Pinpoint the cell where the given text exists, returning its (X, Y) midpoint coordinate. 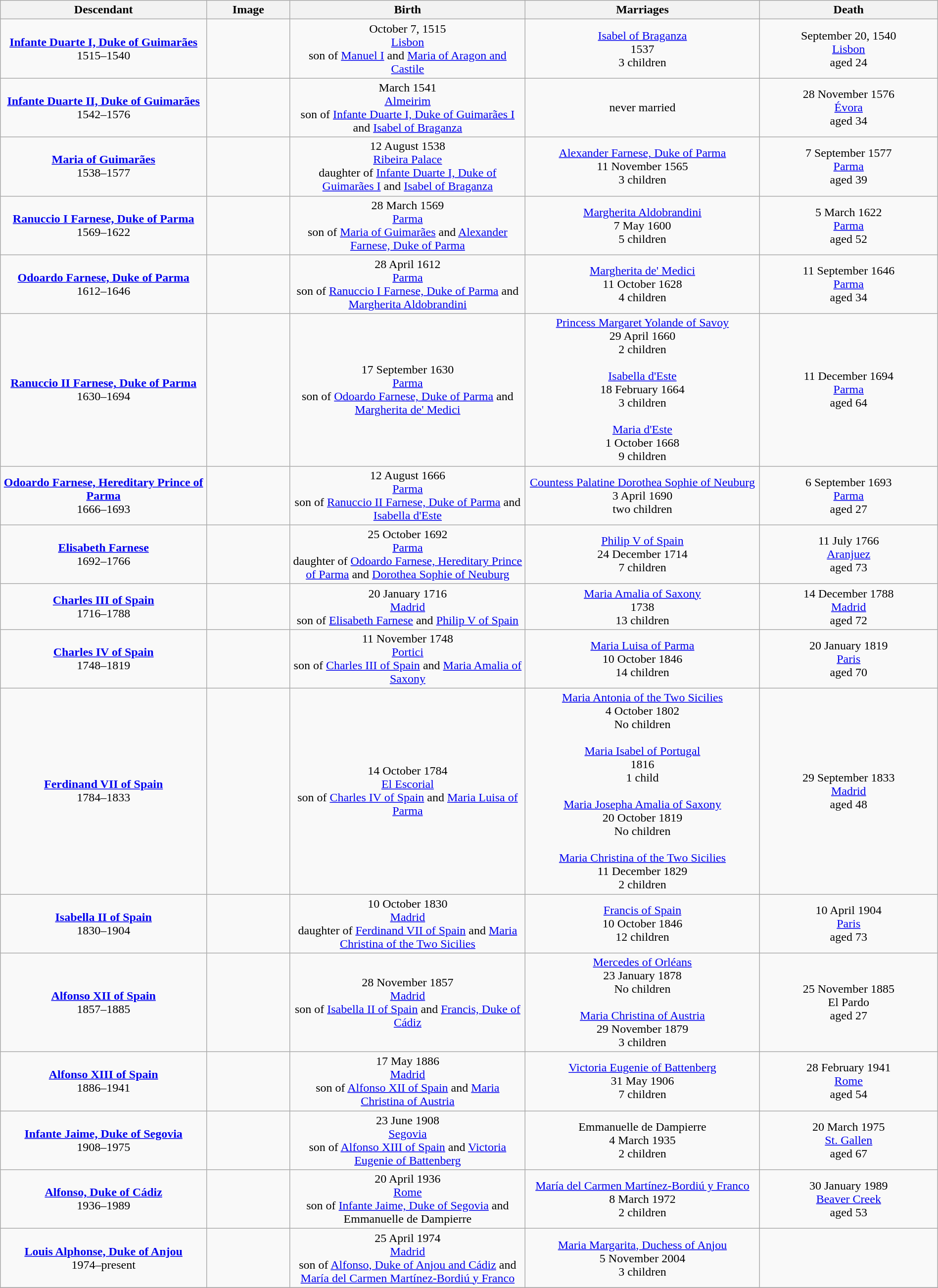
28 November 1576Évoraaged 34 (848, 108)
17 May 1886Madridson of Alfonso XII of Spain and Maria Christina of Austria (408, 1081)
Charles III of Spain1716–1788 (104, 606)
20 January 1716Madridson of Elisabeth Farnese and Philip V of Spain (408, 606)
7 September 1577Parmaaged 39 (848, 166)
25 November 1885El Pardoaged 27 (848, 1003)
Maria Amalia of Saxony173813 children (643, 606)
Maria of Guimarães1538–1577 (104, 166)
Philip V of Spain24 December 17147 children (643, 554)
Infante Duarte II, Duke of Guimarães1542–1576 (104, 108)
29 September 1833Madridaged 48 (848, 791)
Infante Duarte I, Duke of Guimarães1515–1540 (104, 48)
Marriages (643, 10)
12 August 1666Parmason of Ranuccio II Farnese, Duke of Parma and Isabella d'Este (408, 496)
Charles IV of Spain1748–1819 (104, 659)
never married (643, 108)
Alfonso XII of Spain1857–1885 (104, 1003)
12 August 1538Ribeira Palacedaughter of Infante Duarte I, Duke of Guimarães I and Isabel of Braganza (408, 166)
Mercedes of Orléans23 January 1878No childrenMaria Christina of Austria29 November 18793 children (643, 1003)
28 February 1941Romeaged 54 (848, 1081)
10 October 1830Madriddaughter of Ferdinand VII of Spain and Maria Christina of the Two Sicilies (408, 924)
11 September 1646Parmaaged 34 (848, 284)
5 March 1622Parmaaged 52 (848, 226)
30 January 1989Beaver Creekaged 53 (848, 1199)
28 March 1569Parmason of Maria of Guimarães and Alexander Farnese, Duke of Parma (408, 226)
Margherita de' Medici11 October 16284 children (643, 284)
Countess Palatine Dorothea Sophie of Neuburg3 April 1690two children (643, 496)
Princess Margaret Yolande of Savoy29 April 16602 childrenIsabella d'Este18 February 16643 childrenMaria d'Este1 October 16689 children (643, 390)
Maria Luisa of Parma10 October 184614 children (643, 659)
11 July 1766Aranjuezaged 73 (848, 554)
25 April 1974Madridson of Alfonso, Duke of Anjou and Cádiz and María del Carmen Martínez-Bordiú y Franco (408, 1258)
Ferdinand VII of Spain1784–1833 (104, 791)
Margherita Aldobrandini7 May 16005 children (643, 226)
Descendant (104, 10)
Alfonso XIII of Spain1886–1941 (104, 1081)
Infante Jaime, Duke of Segovia1908–1975 (104, 1141)
Alfonso, Duke of Cádiz1936–1989 (104, 1199)
28 April 1612Parmason of Ranuccio I Farnese, Duke of Parma and Margherita Aldobrandini (408, 284)
Francis of Spain10 October 184612 children (643, 924)
Alexander Farnese, Duke of Parma11 November 15653 children (643, 166)
Louis Alphonse, Duke of Anjou1974–present (104, 1258)
14 December 1788Madridaged 72 (848, 606)
17 September 1630Parmason of Odoardo Farnese, Duke of Parma and Margherita de' Medici (408, 390)
Odoardo Farnese, Duke of Parma1612–1646 (104, 284)
Ranuccio I Farnese, Duke of Parma1569–1622 (104, 226)
September 20, 1540Lisbonaged 24 (848, 48)
María del Carmen Martínez-Bordiú y Franco8 March 19722 children (643, 1199)
Maria Margarita, Duchess of Anjou5 November 20043 children (643, 1258)
14 October 1784El Escorialson of Charles IV of Spain and Maria Luisa of Parma (408, 791)
23 June 1908Segoviason of Alfonso XIII of Spain and Victoria Eugenie of Battenberg (408, 1141)
11 November 1748Porticison of Charles III of Spain and Maria Amalia of Saxony (408, 659)
Ranuccio II Farnese, Duke of Parma1630–1694 (104, 390)
Image (248, 10)
Isabella II of Spain1830–1904 (104, 924)
Emmanuelle de Dampierre4 March 19352 children (643, 1141)
Elisabeth Farnese1692–1766 (104, 554)
March 1541Almeirimson of Infante Duarte I, Duke of Guimarães I and Isabel of Braganza (408, 108)
25 October 1692Parmadaughter of Odoardo Farnese, Hereditary Prince of Parma and Dorothea Sophie of Neuburg (408, 554)
Death (848, 10)
October 7, 1515Lisbonson of Manuel I and Maria of Aragon and Castile (408, 48)
Victoria Eugenie of Battenberg31 May 19067 children (643, 1081)
10 April 1904Parisaged 73 (848, 924)
20 April 1936Romeson of Infante Jaime, Duke of Segovia and Emmanuelle de Dampierre (408, 1199)
28 November 1857Madridson of Isabella II of Spain and Francis, Duke of Cádiz (408, 1003)
20 January 1819Parisaged 70 (848, 659)
11 December 1694Parmaaged 64 (848, 390)
Birth (408, 10)
Isabel of Braganza15373 children (643, 48)
6 September 1693Parmaaged 27 (848, 496)
Odoardo Farnese, Hereditary Prince of Parma1666–1693 (104, 496)
20 March 1975St. Gallenaged 67 (848, 1141)
